Output the [x, y] coordinate of the center of the cell containing the given text.  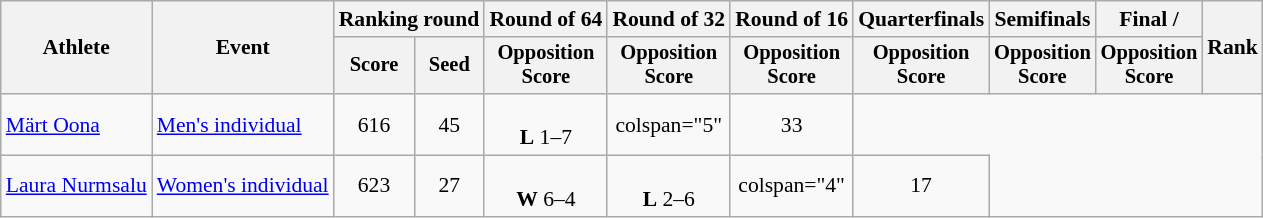
Athlete [76, 48]
Semifinals [1042, 19]
L 1–7 [546, 124]
colspan="5" [668, 124]
Märt Oona [76, 124]
Women's individual [243, 186]
Final / [1150, 19]
Event [243, 48]
Men's individual [243, 124]
colspan="4" [792, 186]
623 [374, 186]
Ranking round [410, 19]
Quarterfinals [921, 19]
Round of 32 [668, 19]
45 [449, 124]
Round of 16 [792, 19]
33 [792, 124]
Score [374, 66]
Round of 64 [546, 19]
W 6–4 [546, 186]
Rank [1232, 48]
Seed [449, 66]
17 [921, 186]
616 [374, 124]
27 [449, 186]
L 2–6 [668, 186]
Laura Nurmsalu [76, 186]
